Determine the [X, Y] coordinate at the center of the cell enclosing the given text.  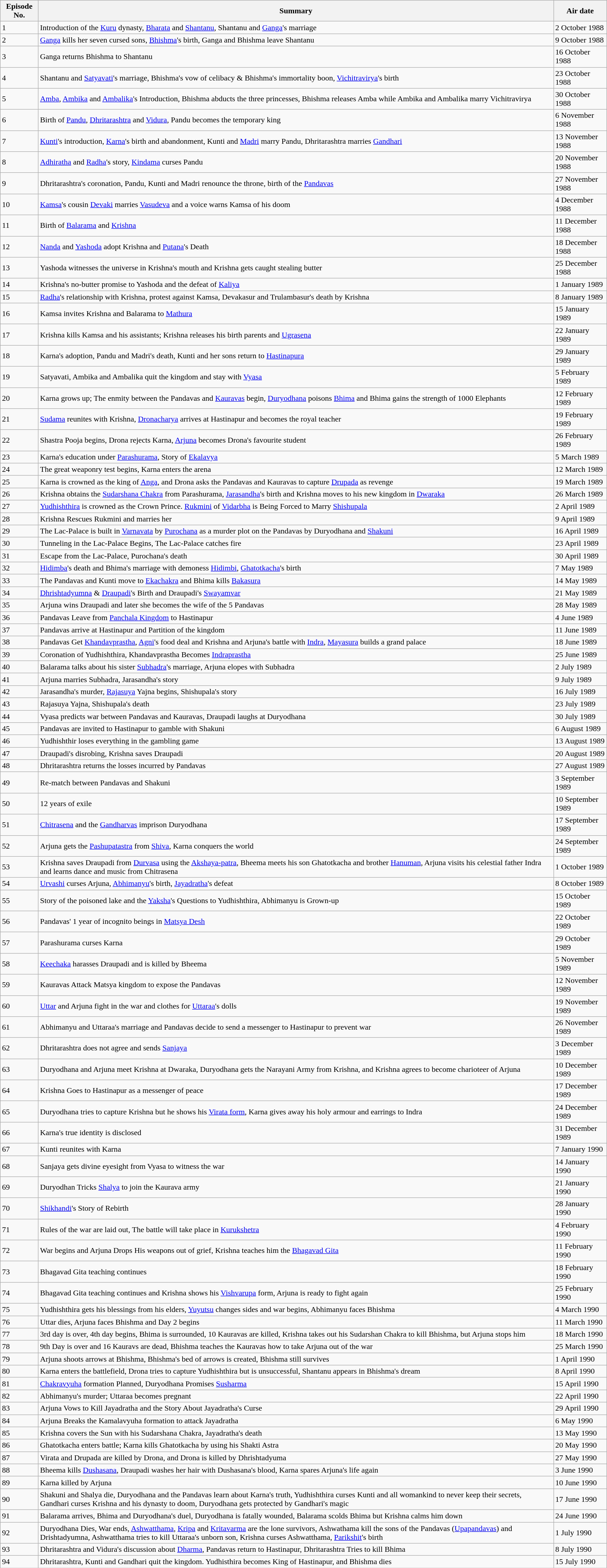
4 February 1990 [580, 1229]
Karna's adoption, Pandu and Madri's death, Kunti and her sons return to Hastinapura [296, 356]
24 June 1990 [580, 1516]
Ghatotkacha enters battle; Karna kills Ghatotkacha by using his Shakti Astra [296, 1445]
24 September 1989 [580, 846]
80 [19, 1371]
18 June 1989 [580, 642]
54 [19, 884]
Kauravas Attack Matsya kingdom to expose the Pandavas [296, 985]
53 [19, 867]
17 [19, 335]
62 [19, 1048]
Balarama arrives, Bhima and Duryodhana's duel, Duryodhana is fatally wounded, Balarama scolds Bhima but Krishna calms him down [296, 1516]
Kamsa's cousin Devaki marries Vasudeva and a voice warns Kamsa of his doom [296, 204]
35 [19, 605]
17 December 1989 [580, 1090]
21 [19, 419]
Yudhishthir loses everything in the gambling game [296, 741]
4 December 1988 [580, 204]
Vyasa predicts war between Pandavas and Kauravas, Draupadi laughs at Duryodhana [296, 716]
22 [19, 440]
37 [19, 630]
7 [19, 141]
Arjuna Breaks the Kamalavyuha formation to attack Jayadratha [296, 1421]
79 [19, 1359]
48 [19, 766]
3 December 1989 [580, 1048]
11 March 1990 [580, 1322]
86 [19, 1445]
Kunti's introduction, Karna's birth and abandonment, Kunti and Madri marry Pandu, Dhritarashtra marries Gandhari [296, 141]
Coronation of Yudhishthira, Khandavprastha Becomes Indraprastha [296, 655]
49 [19, 783]
4 March 1990 [580, 1309]
Yudhishthira is crowned as the Crown Prince. Rukmini of Vidarbha is Being Forced to Marry Shishupala [296, 506]
6 August 1989 [580, 729]
50 [19, 803]
25 [19, 482]
15 April 1990 [580, 1384]
31 December 1989 [580, 1133]
94 [19, 1562]
15 [19, 297]
17 June 1990 [580, 1499]
19 [19, 377]
10 December 1989 [580, 1070]
29 January 1989 [580, 356]
93 [19, 1550]
8 January 1989 [580, 297]
Uttar and Arjuna fight in the war and clothes for Uttaraa's dolls [296, 1006]
73 [19, 1271]
13 November 1988 [580, 141]
72 [19, 1251]
Ganga kills her seven cursed sons, Bhishma's birth, Ganga and Bhishma leave Shantanu [296, 40]
Rajasuya Yajna, Shishupala's death [296, 704]
44 [19, 716]
Shantanu and Satyavati's marriage, Bhishma's vow of celibacy & Bhishma's immortality boon, Vichitravirya's birth [296, 78]
29 April 1990 [580, 1408]
25 December 1988 [580, 268]
Adhiratha and Radha's story, Kindama curses Pandu [296, 162]
19 February 1989 [580, 419]
Dhrishtadyumna & Draupadi's Birth and Draupadi's Swayamvar [296, 593]
9 [19, 183]
30 April 1989 [580, 556]
42 [19, 692]
27 November 1988 [580, 183]
9 October 1988 [580, 40]
45 [19, 729]
Urvashi curses Arjuna, Abhimanyu's birth, Jayadratha's defeat [296, 884]
20 August 1989 [580, 753]
25 February 1990 [580, 1293]
6 May 1990 [580, 1421]
56 [19, 922]
Uttar dies, Arjuna faces Bhishma and Day 2 begins [296, 1322]
25 June 1989 [580, 655]
The Lac-Palace is built in Varnavata by Purochana as a murder plot on the Pandavas by Duryodhana and Shakuni [296, 531]
16 [19, 313]
Hidimba's death and Bhima's marriage with demoness Hidimbi, Ghatotkacha's birth [296, 568]
Krishna obtains the Sudarshana Chakra from Parashurama, Jarasandha's birth and Krishna moves to his new kingdom in Dwaraka [296, 494]
43 [19, 704]
6 [19, 120]
26 February 1989 [580, 440]
63 [19, 1070]
82 [19, 1396]
Pandavas Leave from Panchala Kingdom to Hastinapur [296, 618]
27 May 1990 [580, 1458]
1 January 1989 [580, 285]
5 November 1989 [580, 964]
War begins and Arjuna Drops His weapons out of grief, Krishna teaches him the Bhagavad Gita [296, 1251]
Shikhandi's Story of Rebirth [296, 1208]
21 May 1989 [580, 593]
2 April 1989 [580, 506]
Pandavas are invited to Hastinapur to gamble with Shakuni [296, 729]
11 June 1989 [580, 630]
20 November 1988 [580, 162]
Birth of Balarama and Krishna [296, 225]
Duryodhan Tricks Shalya to join the Kaurava army [296, 1187]
83 [19, 1408]
14 [19, 285]
2 October 1988 [580, 28]
1 [19, 28]
Re-match between Pandavas and Shakuni [296, 783]
Dhritarashtra does not agree and sends Sanjaya [296, 1048]
39 [19, 655]
38 [19, 642]
87 [19, 1458]
27 August 1989 [580, 766]
Balarama talks about his sister Subhadra's marriage, Arjuna elopes with Subhadra [296, 667]
32 [19, 568]
Dhritarashtra's coronation, Pandu, Kunti and Madri renounce the throne, birth of the Pandavas [296, 183]
16 July 1989 [580, 692]
30 [19, 544]
Keechaka harasses Draupadi and is killed by Bheema [296, 964]
33 [19, 581]
78 [19, 1347]
81 [19, 1384]
28 January 1990 [580, 1208]
18 [19, 356]
74 [19, 1293]
8 [19, 162]
71 [19, 1229]
89 [19, 1482]
18 February 1990 [580, 1271]
Birth of Pandu, Dhritarashtra and Vidura, Pandu becomes the temporary king [296, 120]
Krishna Goes to Hastinapur as a messenger of peace [296, 1090]
8 April 1990 [580, 1371]
59 [19, 985]
28 [19, 519]
Bhagavad Gita teaching continues [296, 1271]
23 July 1989 [580, 704]
11 December 1988 [580, 225]
Sudama reunites with Krishna, Dronacharya arrives at Hastinapur and becomes the royal teacher [296, 419]
Dhritarashtra and Vidura's discussion about Dharma, Pandavas return to Hastinapur, Dhritarashtra Tries to kill Bhima [296, 1550]
Story of the poisoned lake and the Yaksha's Questions to Yudhishthira, Abhimanyu is Grown-up [296, 900]
13 [19, 268]
3 June 1990 [580, 1470]
Arjuna marries Subhadra, Jarasandha's story [296, 679]
28 May 1989 [580, 605]
1 October 1989 [580, 867]
Arjuna Vows to Kill Jayadratha and the Story About Jayadratha's Curse [296, 1408]
Tunneling in the Lac-Palace Begins, The Lac-Palace catches fire [296, 544]
29 [19, 531]
31 [19, 556]
13 May 1990 [580, 1433]
58 [19, 964]
36 [19, 618]
Radha's relationship with Krishna, protest against Kamsa, Devakasur and Trulambasur's death by Krishna [296, 297]
12 March 1989 [580, 469]
Bheema kills Dushasana, Draupadi washes her hair with Dushasana's blood, Karna spares Arjuna's life again [296, 1470]
Abhimanyu's murder; Uttaraa becomes pregnant [296, 1396]
1 July 1990 [580, 1532]
8 October 1989 [580, 884]
18 December 1988 [580, 247]
17 September 1989 [580, 825]
88 [19, 1470]
Karna's true identity is disclosed [296, 1133]
11 February 1990 [580, 1251]
18 March 1990 [580, 1334]
Satyavati, Ambika and Ambalika quit the kingdom and stay with Vyasa [296, 377]
Bhagavad Gita teaching continues and Krishna shows his Vishvarupa form, Arjuna is ready to fight again [296, 1293]
26 November 1989 [580, 1027]
20 May 1990 [580, 1445]
2 [19, 40]
84 [19, 1421]
90 [19, 1499]
91 [19, 1516]
Nanda and Yashoda adopt Krishna and Putana's Death [296, 247]
10 [19, 204]
5 March 1989 [580, 457]
15 July 1990 [580, 1562]
14 January 1990 [580, 1166]
92 [19, 1532]
24 [19, 469]
5 February 1989 [580, 377]
Introduction of the Kuru dynasty, Bharata and Shantanu, Shantanu and Ganga's marriage [296, 28]
3 [19, 56]
15 January 1989 [580, 313]
46 [19, 741]
29 October 1989 [580, 942]
8 July 1990 [580, 1550]
65 [19, 1112]
9th Day is over and 16 Kauravs are dead, Bhishma teaches the Kauravas how to take Arjuna out of the war [296, 1347]
60 [19, 1006]
Arjuna wins Draupadi and later she becomes the wife of the 5 Pandavas [296, 605]
4 June 1989 [580, 618]
Dhritarashtra, Kunti and Gandhari quit the kingdom. Yudhisthira becomes King of Hastinapur, and Bhishma dies [296, 1562]
Rules of the war are laid out, The battle will take place in Kurukshetra [296, 1229]
Pandavas' 1 year of incognito beings in Matsya Desh [296, 922]
3 September 1989 [580, 783]
26 [19, 494]
34 [19, 593]
67 [19, 1149]
Chakravyuha formation Planned, Duryodhana Promises Susharma [296, 1384]
4 [19, 78]
77 [19, 1334]
19 March 1989 [580, 482]
Jarasandha's murder, Rajasuya Yajna begins, Shishupala's story [296, 692]
Ganga returns Bhishma to Shantanu [296, 56]
Pandavas Get Khandavprastha, Agni's food deal and Krishna and Arjuna's battle with Indra, Mayasura builds a grand palace [296, 642]
61 [19, 1027]
Arjuna gets the Pashupatastra from Shiva, Karna conquers the world [296, 846]
55 [19, 900]
20 [19, 398]
70 [19, 1208]
Yudhishthira gets his blessings from his elders, Yuyutsu changes sides and war begins, Abhimanyu faces Bhishma [296, 1309]
16 April 1989 [580, 531]
Abhimanyu and Uttaraa's marriage and Pandavas decide to send a messenger to Hastinapur to prevent war [296, 1027]
11 [19, 225]
Krishna Rescues Rukmini and marries her [296, 519]
47 [19, 753]
68 [19, 1166]
Episode No. [19, 11]
12 November 1989 [580, 985]
16 October 1988 [580, 56]
19 November 1989 [580, 1006]
Karna killed by Arjuna [296, 1482]
Krishna covers the Sun with his Sudarshana Chakra, Jayadratha's death [296, 1433]
9 April 1989 [580, 519]
52 [19, 846]
10 June 1990 [580, 1482]
10 September 1989 [580, 803]
40 [19, 667]
26 March 1989 [580, 494]
Parashurama curses Karna [296, 942]
Pandavas arrive at Hastinapur and Partition of the kingdom [296, 630]
9 July 1989 [580, 679]
21 January 1990 [580, 1187]
51 [19, 825]
85 [19, 1433]
75 [19, 1309]
Karna grows up; The enmity between the Pandavas and Kauravas begin, Duryodhana poisons Bhima and Bhima gains the strength of 1000 Elephants [296, 398]
64 [19, 1090]
Shastra Pooja begins, Drona rejects Karna, Arjuna becomes Drona's favourite student [296, 440]
23 April 1989 [580, 544]
30 July 1989 [580, 716]
Kunti reunites with Karna [296, 1149]
The great weaponry test begins, Karna enters the arena [296, 469]
Escape from the Lac-Palace, Purochana's death [296, 556]
Dhritarashtra returns the losses incurred by Pandavas [296, 766]
57 [19, 942]
Yashoda witnesses the universe in Krishna's mouth and Krishna gets caught stealing butter [296, 268]
7 May 1989 [580, 568]
27 [19, 506]
15 October 1989 [580, 900]
69 [19, 1187]
12 February 1989 [580, 398]
Air date [580, 11]
66 [19, 1133]
22 October 1989 [580, 922]
24 December 1989 [580, 1112]
Chitrasena and the Gandharvas imprison Duryodhana [296, 825]
13 August 1989 [580, 741]
Krishna's no-butter promise to Yashoda and the defeat of Kaliya [296, 285]
Virata and Drupada are killed by Drona, and Drona is killed by Dhrishtadyuma [296, 1458]
The Pandavas and Kunti move to Ekachakra and Bhima kills Bakasura [296, 581]
Karna's education under Parashurama, Story of Ekalavya [296, 457]
25 March 1990 [580, 1347]
76 [19, 1322]
Summary [296, 11]
Karna is crowned as the king of Anga, and Drona asks the Pandavas and Kauravas to capture Drupada as revenge [296, 482]
7 January 1990 [580, 1149]
Krishna kills Kamsa and his assistants; Krishna releases his birth parents and Ugrasena [296, 335]
Kamsa invites Krishna and Balarama to Mathura [296, 313]
6 November 1988 [580, 120]
1 April 1990 [580, 1359]
12 years of exile [296, 803]
41 [19, 679]
22 January 1989 [580, 335]
22 April 1990 [580, 1396]
Karna enters the battlefield, Drona tries to capture Yudhishthira but is unsuccessful, Shantanu appears in Bhishma's dream [296, 1371]
23 October 1988 [580, 78]
Arjuna shoots arrows at Bhishma, Bhishma's bed of arrows is created, Bhishma still survives [296, 1359]
5 [19, 99]
23 [19, 457]
30 October 1988 [580, 99]
Amba, Ambika and Ambalika's Introduction, Bhishma abducts the three princesses, Bhishma releases Amba while Ambika and Ambalika marry Vichitravirya [296, 99]
12 [19, 247]
2 July 1989 [580, 667]
Duryodhana and Arjuna meet Krishna at Dwaraka, Duryodhana gets the Narayani Army from Krishna, and Krishna agrees to become charioteer of Arjuna [296, 1070]
Duryodhana tries to capture Krishna but he shows his Virata form, Karna gives away his holy armour and earrings to Indra [296, 1112]
Draupadi's disrobing, Krishna saves Draupadi [296, 753]
Sanjaya gets divine eyesight from Vyasa to witness the war [296, 1166]
14 May 1989 [580, 581]
